Output the (X, Y) coordinate of the center of the cell containing the given text.  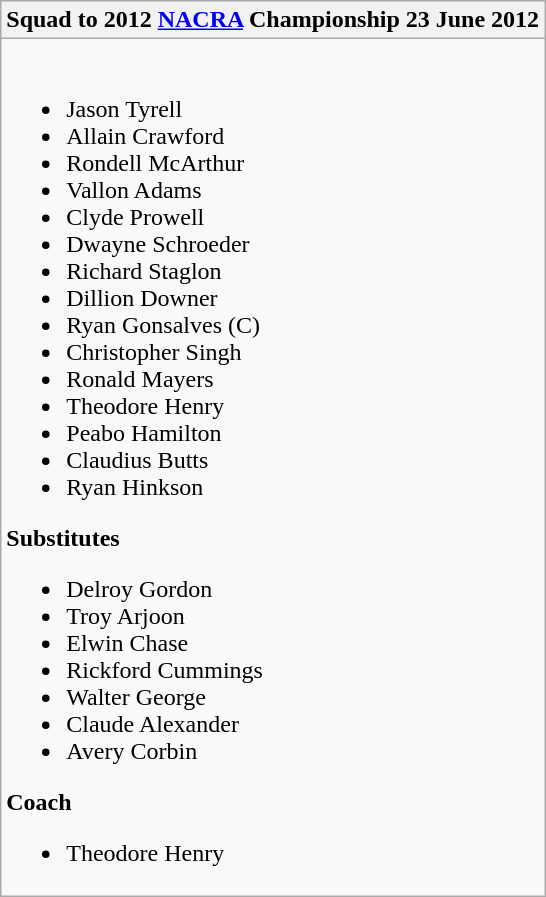
Squad to 2012 NACRA Championship 23 June 2012 (273, 20)
